Extract the (X, Y) coordinate from the center of the cell holding the provided text.  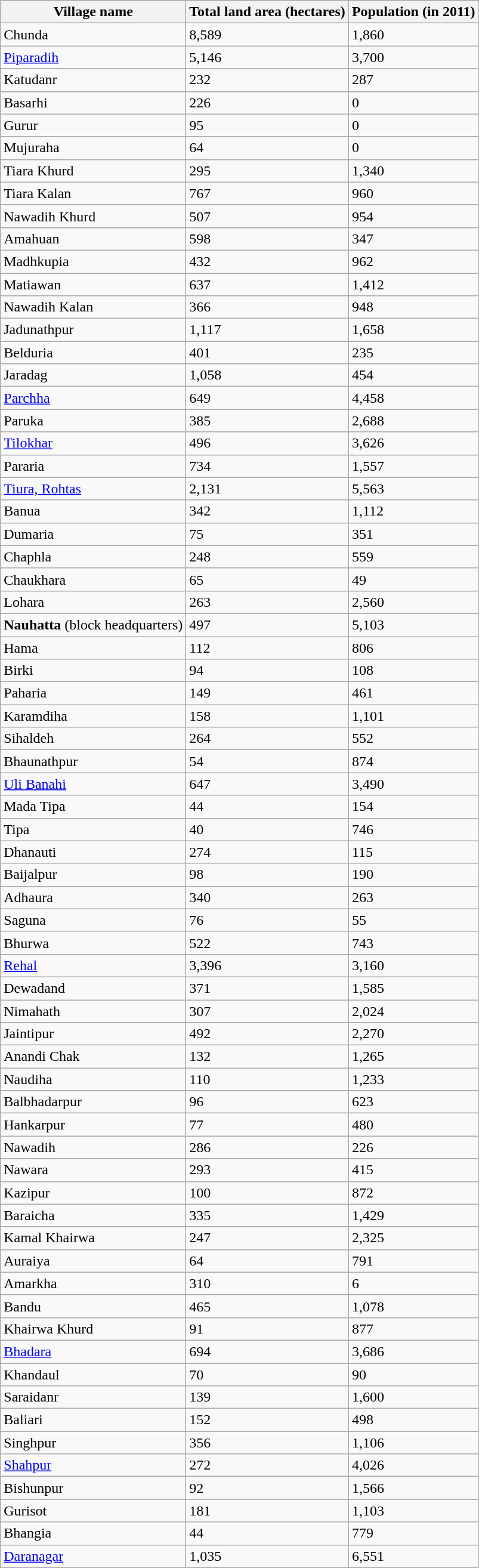
637 (267, 285)
1,557 (413, 466)
Dhanauti (93, 852)
Adhaura (93, 897)
791 (413, 1261)
746 (413, 829)
Hankarpur (93, 1125)
112 (267, 647)
77 (267, 1125)
1,035 (267, 1556)
100 (267, 1193)
Matiawan (93, 285)
Khandaul (93, 1374)
954 (413, 216)
559 (413, 557)
Uli Banahi (93, 784)
Tiura, Rohtas (93, 489)
Piparadih (93, 57)
Amarkha (93, 1283)
75 (267, 534)
Saraidanr (93, 1397)
962 (413, 261)
Shahpur (93, 1465)
Jaintipur (93, 1034)
1,106 (413, 1443)
310 (267, 1283)
1,233 (413, 1079)
1,117 (267, 330)
415 (413, 1170)
5,103 (413, 625)
154 (413, 807)
158 (267, 716)
40 (267, 829)
5,563 (413, 489)
Belduria (93, 353)
115 (413, 852)
Nawadih Kalan (93, 307)
767 (267, 193)
Gurur (93, 125)
Dewadand (93, 988)
1,429 (413, 1215)
Kamal Khairwa (93, 1238)
Singhpur (93, 1443)
347 (413, 239)
286 (267, 1147)
Tiara Khurd (93, 171)
248 (267, 557)
507 (267, 216)
3,396 (267, 965)
Bandu (93, 1306)
492 (267, 1034)
274 (267, 852)
94 (267, 671)
4,026 (413, 1465)
65 (267, 579)
498 (413, 1420)
2,024 (413, 1011)
342 (267, 511)
108 (413, 671)
454 (413, 375)
8,589 (267, 35)
3,626 (413, 443)
385 (267, 421)
Banua (93, 511)
181 (267, 1511)
91 (267, 1329)
465 (267, 1306)
432 (267, 261)
694 (267, 1351)
Bishunpur (93, 1488)
Bhangia (93, 1533)
Baliari (93, 1420)
Tipa (93, 829)
960 (413, 193)
Anandi Chak (93, 1057)
Bhadara (93, 1351)
Auraiya (93, 1261)
461 (413, 693)
1,101 (413, 716)
Rehal (93, 965)
4,458 (413, 398)
Nawadih Khurd (93, 216)
1,340 (413, 171)
Khairwa Khurd (93, 1329)
3,160 (413, 965)
1,658 (413, 330)
Chaphla (93, 557)
Nauhatta (block headquarters) (93, 625)
70 (267, 1374)
351 (413, 534)
598 (267, 239)
307 (267, 1011)
Tilokhar (93, 443)
76 (267, 920)
Amahuan (93, 239)
497 (267, 625)
Paruka (93, 421)
1,585 (413, 988)
Nimahath (93, 1011)
1,566 (413, 1488)
90 (413, 1374)
Pararia (93, 466)
Karamdiha (93, 716)
5,146 (267, 57)
623 (413, 1102)
356 (267, 1443)
Mada Tipa (93, 807)
1,412 (413, 285)
1,058 (267, 375)
2,131 (267, 489)
Madhkupia (93, 261)
92 (267, 1488)
Paharia (93, 693)
272 (267, 1465)
2,688 (413, 421)
Saguna (93, 920)
110 (267, 1079)
152 (267, 1420)
371 (267, 988)
552 (413, 739)
1,103 (413, 1511)
6 (413, 1283)
Birki (93, 671)
948 (413, 307)
Naudiha (93, 1079)
Jadunathpur (93, 330)
Lohara (93, 602)
3,686 (413, 1351)
Jaradag (93, 375)
734 (267, 466)
1,265 (413, 1057)
54 (267, 761)
Chaukhara (93, 579)
874 (413, 761)
Gurisot (93, 1511)
401 (267, 353)
Balbhadarpur (93, 1102)
232 (267, 80)
Tiara Kalan (93, 193)
235 (413, 353)
1,112 (413, 511)
2,325 (413, 1238)
1,078 (413, 1306)
6,551 (413, 1556)
Parchha (93, 398)
49 (413, 579)
1,600 (413, 1397)
Mujuraha (93, 148)
Basarhi (93, 103)
366 (267, 307)
Chunda (93, 35)
3,700 (413, 57)
Bhaunathpur (93, 761)
98 (267, 875)
264 (267, 739)
95 (267, 125)
1,860 (413, 35)
480 (413, 1125)
287 (413, 80)
743 (413, 943)
Katudanr (93, 80)
522 (267, 943)
340 (267, 897)
Nawara (93, 1170)
149 (267, 693)
139 (267, 1397)
779 (413, 1533)
Population (in 2011) (413, 12)
Sihaldeh (93, 739)
Dumaria (93, 534)
2,270 (413, 1034)
496 (267, 443)
806 (413, 647)
55 (413, 920)
190 (413, 875)
872 (413, 1193)
649 (267, 398)
247 (267, 1238)
2,560 (413, 602)
Village name (93, 12)
Baraicha (93, 1215)
132 (267, 1057)
Bhurwa (93, 943)
Nawadih (93, 1147)
293 (267, 1170)
Baijalpur (93, 875)
Total land area (hectares) (267, 12)
295 (267, 171)
96 (267, 1102)
647 (267, 784)
3,490 (413, 784)
877 (413, 1329)
335 (267, 1215)
Hama (93, 647)
Daranagar (93, 1556)
Kazipur (93, 1193)
